Output the [X, Y] coordinate of the center of the cell containing the given text.  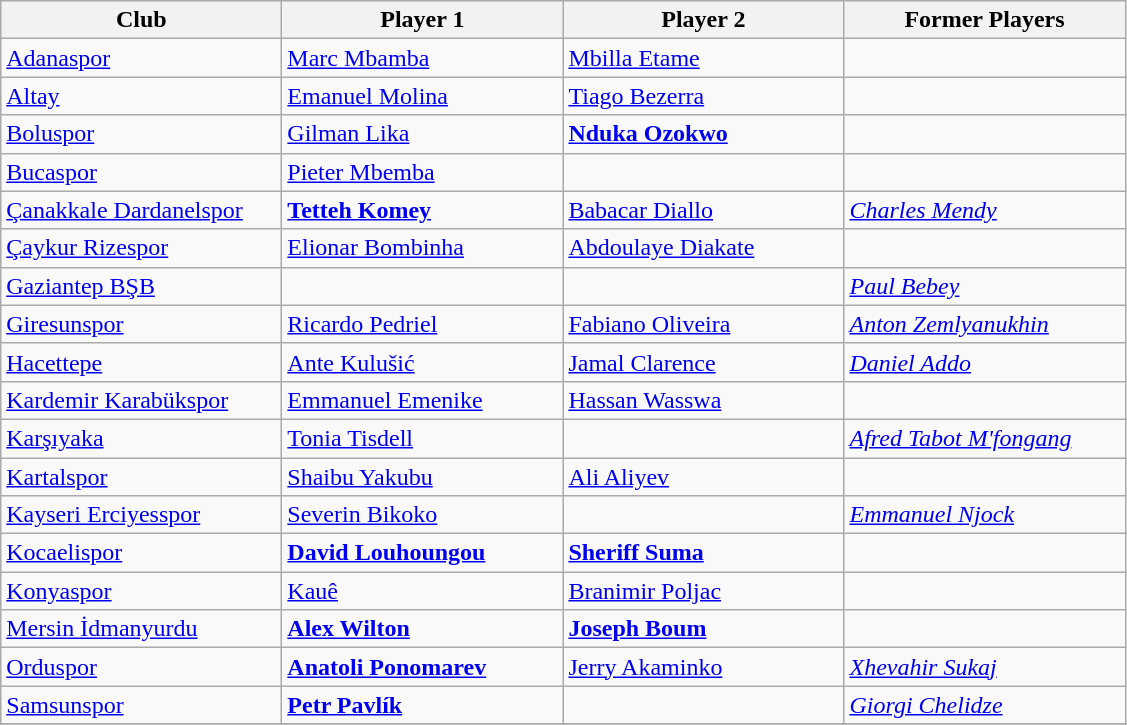
Abdoulaye Diakate [704, 248]
Kauê [422, 591]
Afred Tabot M'fongang [984, 438]
Mersin İdmanyurdu [142, 629]
Pieter Mbemba [422, 172]
Daniel Addo [984, 362]
Giorgi Chelidze [984, 705]
Hassan Wasswa [704, 400]
Ante Kulušić [422, 362]
Tiago Bezerra [704, 96]
Paul Bebey [984, 286]
Elionar Bombinha [422, 248]
Tonia Tisdell [422, 438]
Alex Wilton [422, 629]
Shaibu Yakubu [422, 477]
Sheriff Suma [704, 553]
Boluspor [142, 134]
Ricardo Pedriel [422, 324]
Gaziantep BŞB [142, 286]
Babacar Diallo [704, 210]
Tetteh Komey [422, 210]
Marc Mbamba [422, 58]
Kardemir Karabükspor [142, 400]
Kayseri Erciyesspor [142, 515]
Player 2 [704, 20]
Nduka Ozokwo [704, 134]
Gilman Lika [422, 134]
Anton Zemlyanukhin [984, 324]
Çanakkale Dardanelspor [142, 210]
Jerry Akaminko [704, 667]
Petr Pavlík [422, 705]
Bucaspor [142, 172]
Orduspor [142, 667]
Kocaelispor [142, 553]
Charles Mendy [984, 210]
Çaykur Rizespor [142, 248]
Hacettepe [142, 362]
Severin Bikoko [422, 515]
Ali Aliyev [704, 477]
Emmanuel Njock [984, 515]
Anatoli Ponomarev [422, 667]
Joseph Boum [704, 629]
Emmanuel Emenike [422, 400]
Xhevahir Sukaj [984, 667]
Club [142, 20]
David Louhoungou [422, 553]
Giresunspor [142, 324]
Branimir Poljac [704, 591]
Adanaspor [142, 58]
Fabiano Oliveira [704, 324]
Player 1 [422, 20]
Former Players [984, 20]
Samsunspor [142, 705]
Kartalspor [142, 477]
Konyaspor [142, 591]
Altay [142, 96]
Mbilla Etame [704, 58]
Karşıyaka [142, 438]
Emanuel Molina [422, 96]
Jamal Clarence [704, 362]
